Extract the [x, y] coordinate from the center of the cell holding the provided text.  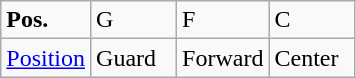
Forward [223, 58]
C [312, 20]
Position [46, 58]
Pos. [46, 20]
F [223, 20]
Guard [134, 58]
G [134, 20]
Center [312, 58]
